Find where the given text appears and provide that cell's center as (x, y) coordinate. 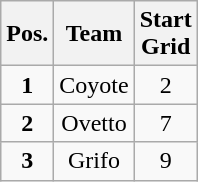
9 (166, 161)
3 (28, 161)
1 (28, 85)
7 (166, 123)
Grifo (94, 161)
Ovetto (94, 123)
Coyote (94, 85)
StartGrid (166, 34)
Team (94, 34)
Pos. (28, 34)
